Return the (x, y) coordinate for the center point of the cell that contains the specified text.  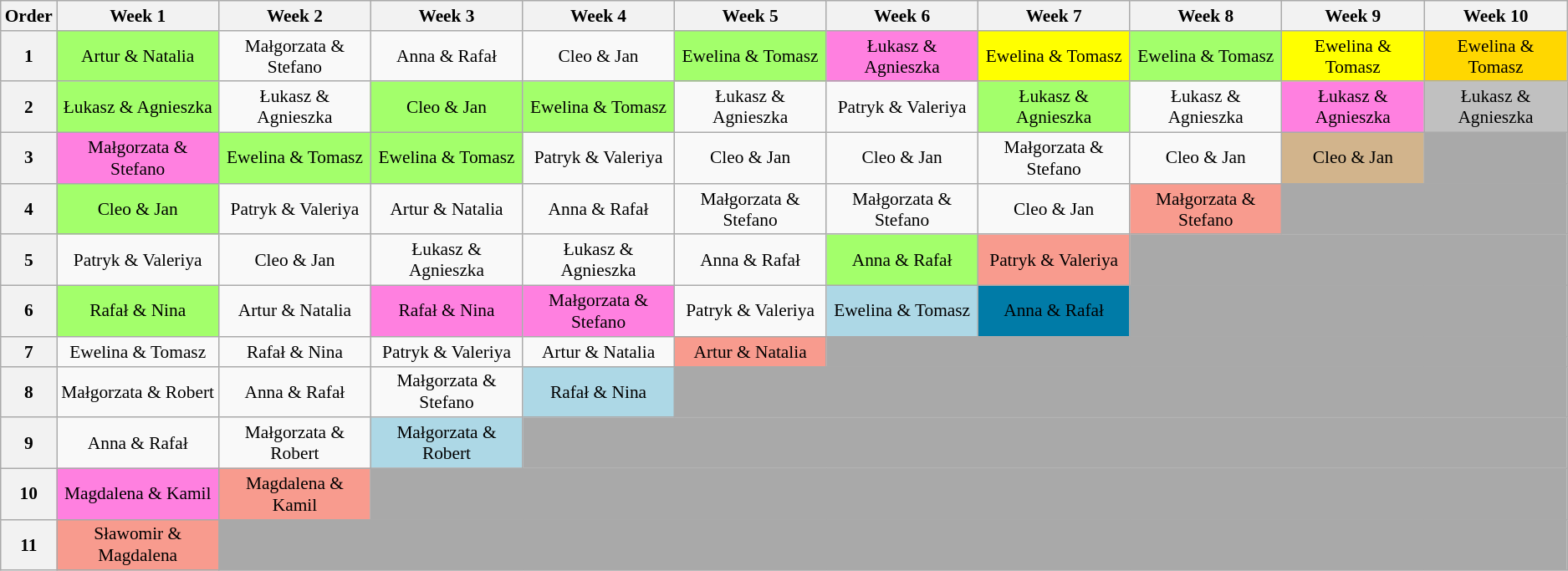
Week 9 (1353, 16)
Week 1 (138, 16)
Week 7 (1054, 16)
4 (28, 209)
6 (28, 311)
10 (28, 493)
Week 6 (902, 16)
1 (28, 57)
5 (28, 261)
8 (28, 391)
Order (28, 16)
Week 5 (750, 16)
3 (28, 159)
Week 2 (295, 16)
9 (28, 443)
Week 4 (599, 16)
Week 3 (447, 16)
11 (28, 545)
2 (28, 107)
Week 8 (1206, 16)
7 (28, 352)
Week 10 (1495, 16)
Sławomir & Magdalena (138, 545)
